Scan for the cell matching the given text and deliver its [x, y] coordinate at center. 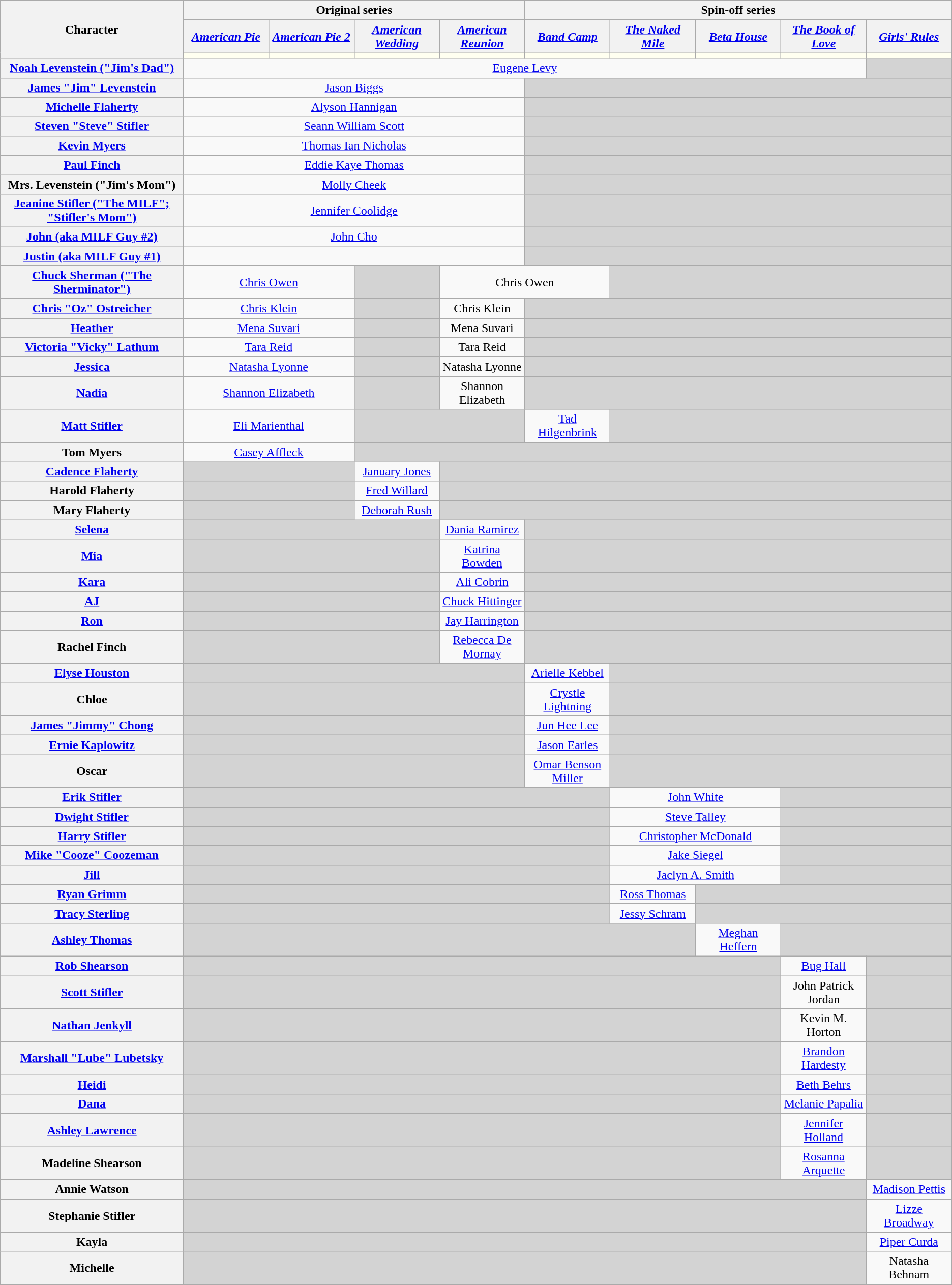
American Reunion [482, 37]
Selena [92, 529]
Katrina Bowden [482, 555]
Thomas Ian Nicholas [354, 145]
Chuck Sherman ("The Sherminator") [92, 283]
Mia [92, 555]
Original series [354, 10]
Dwight Stifler [92, 817]
Ashley Thomas [92, 940]
John Cho [354, 236]
Eugene Levy [525, 68]
Molly Cheek [354, 184]
Bug Hall [823, 966]
Victoria "Vicky" Lathum [92, 347]
Dania Ramirez [482, 529]
John (aka MILF Guy #2) [92, 236]
John Patrick Jordan [823, 992]
Kevin Myers [92, 145]
Spin-off series [738, 10]
Tracy Sterling [92, 913]
Chuck Hittinger [482, 601]
Tad Hilgenbrink [568, 426]
Brandon Hardesty [823, 1059]
Michelle Flaherty [92, 107]
Omar Benson Miller [568, 771]
Mrs. Levenstein ("Jim's Mom") [92, 184]
Steven "Steve" Stifler [92, 126]
Ernie Kaplowitz [92, 745]
Beth Behrs [823, 1085]
Rebecca De Mornay [482, 647]
Dana [92, 1104]
Jaclyn A. Smith [696, 875]
Noah Levenstein ("Jim's Dad") [92, 68]
Jessy Schram [653, 913]
American Pie [226, 37]
Paul Finch [92, 165]
Jessica [92, 367]
Eli Marienthal [269, 426]
Ali Cobrin [482, 582]
The Naked Mile [653, 37]
Fred Willard [397, 491]
Madison Pettis [909, 1189]
Rosanna Arquette [823, 1163]
Lizze Broadway [909, 1215]
Meghan Heffern [738, 940]
Heidi [92, 1085]
Melanie Papalia [823, 1104]
Harold Flaherty [92, 491]
Jill [92, 875]
The Book of Love [823, 37]
Girls' Rules [909, 37]
American Pie 2 [311, 37]
Ryan Grimm [92, 894]
Rachel Finch [92, 647]
Ashley Lawrence [92, 1130]
Chris "Oz" Ostreicher [92, 309]
James "Jim" Levenstein [92, 87]
Beta House [738, 37]
John White [696, 797]
Piper Curda [909, 1242]
Cadence Flaherty [92, 471]
Kara [92, 582]
Harry Stifler [92, 836]
Marshall "Lube" Lubetsky [92, 1059]
Christopher McDonald [696, 836]
Mary Flaherty [92, 510]
Justin (aka MILF Guy #1) [92, 256]
Arielle Kebbel [568, 673]
Jason Earles [568, 745]
Alyson Hannigan [354, 107]
Michelle [92, 1268]
Character [92, 29]
Jeanine Stifler ("The MILF"; "Stifler's Mom") [92, 211]
Jennifer Coolidge [354, 211]
Annie Watson [92, 1189]
Madeline Shearson [92, 1163]
Matt Stifler [92, 426]
Kevin M. Horton [823, 1025]
Tom Myers [92, 452]
Stephanie Stifler [92, 1215]
Elyse Houston [92, 673]
Mike "Cooze" Coozeman [92, 855]
Deborah Rush [397, 510]
Kayla [92, 1242]
Heather [92, 328]
Erik Stifler [92, 797]
Seann William Scott [354, 126]
Chloe [92, 700]
January Jones [397, 471]
Casey Affleck [269, 452]
Nadia [92, 393]
Eddie Kaye Thomas [354, 165]
Nathan Jenkyll [92, 1025]
Jake Siegel [696, 855]
Ron [92, 621]
Band Camp [568, 37]
Jun Hee Lee [568, 726]
AJ [92, 601]
Crystle Lightning [568, 700]
Rob Shearson [92, 966]
Ross Thomas [653, 894]
Scott Stifler [92, 992]
Oscar [92, 771]
James "Jimmy" Chong [92, 726]
Steve Talley [696, 817]
Jay Harrington [482, 621]
Jennifer Holland [823, 1130]
Natasha Behnam [909, 1268]
Jason Biggs [354, 87]
American Wedding [397, 37]
